Identify which cell holds the provided text, then report its (X, Y) central coordinate. 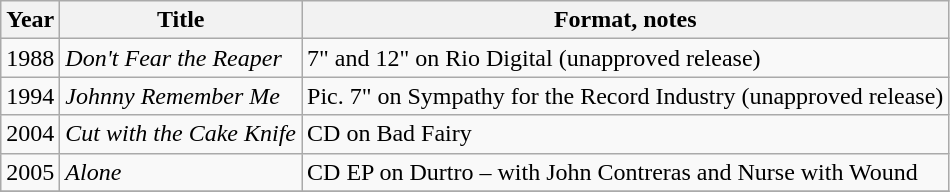
CD on Bad Fairy (626, 134)
Johnny Remember Me (181, 96)
Year (30, 20)
Alone (181, 172)
Cut with the Cake Knife (181, 134)
Pic. 7" on Sympathy for the Record Industry (unapproved release) (626, 96)
2004 (30, 134)
1988 (30, 58)
Title (181, 20)
CD EP on Durtro – with John Contreras and Nurse with Wound (626, 172)
7" and 12" on Rio Digital (unapproved release) (626, 58)
Don't Fear the Reaper (181, 58)
2005 (30, 172)
Format, notes (626, 20)
1994 (30, 96)
